Locate the cell with the specified text and output its [x, y] center coordinate. 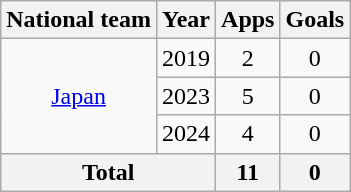
2024 [186, 134]
2 [248, 58]
National team [79, 20]
Total [108, 172]
Japan [79, 96]
4 [248, 134]
Year [186, 20]
Apps [248, 20]
2019 [186, 58]
5 [248, 96]
2023 [186, 96]
11 [248, 172]
Goals [315, 20]
